Scan for the cell matching the given text and deliver its [x, y] coordinate at center. 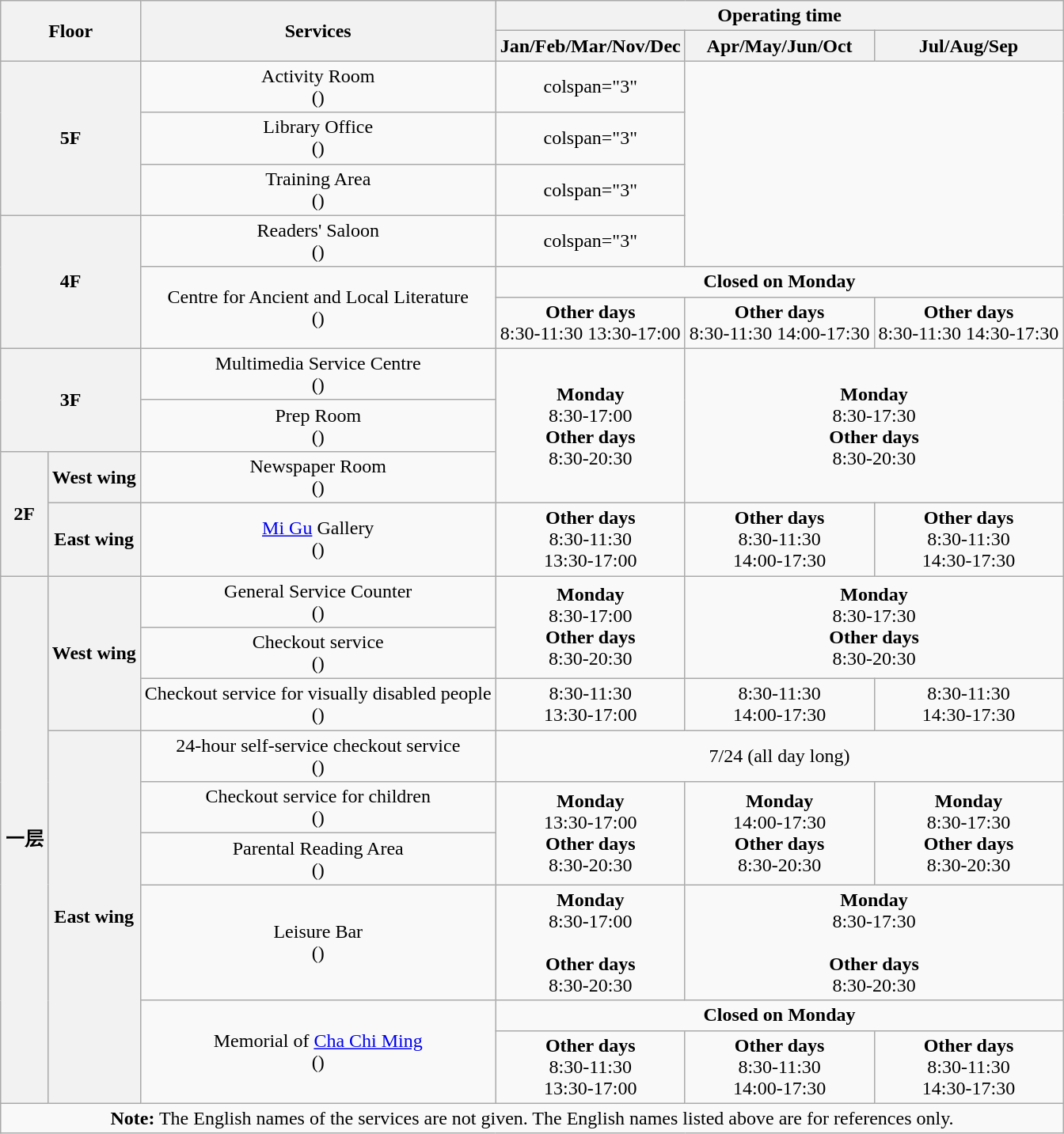
Readers' Saloon() [318, 241]
Floor [70, 31]
General Service Counter() [318, 601]
24-hour self-service checkout service() [318, 757]
Library Office() [318, 138]
Multimedia Service Centre() [318, 374]
Prep Room() [318, 426]
Mi Gu Gallery() [318, 539]
Jul/Aug/Sep [969, 46]
Operating time [779, 16]
8:30-11:3014:00-17:30 [779, 704]
Other days8:30-11:30 13:30-17:00 [591, 323]
Memorial of Cha Chi Ming() [318, 1052]
Services [318, 31]
Training Area() [318, 190]
5F [70, 138]
3F [70, 400]
Centre for Ancient and Local Literature() [318, 307]
Monday14:00-17:30Other days8:30-20:30 [779, 833]
8:30-11:3014:30-17:30 [969, 704]
7/24 (all day long) [779, 757]
2F [24, 513]
Jan/Feb/Mar/Nov/Dec [591, 46]
Other days8:30-11:30 14:00-17:30 [779, 323]
Apr/May/Jun/Oct [779, 46]
Checkout service() [318, 654]
Monday13:30-17:00Other days8:30-20:30 [591, 833]
8:30-11:3013:30-17:00 [591, 704]
4F [70, 282]
Other days8:30-11:30 14:30-17:30 [969, 323]
Checkout service for visually disabled people() [318, 704]
Note: The English names of the services are not given. The English names listed above are for references only. [532, 1118]
一层 [24, 840]
Newspaper Room() [318, 476]
Activity Room() [318, 87]
Parental Reading Area() [318, 859]
Checkout service for children() [318, 807]
Leisure Bar() [318, 942]
